From the cell containing the given text, extract its center point as [x, y] coordinate. 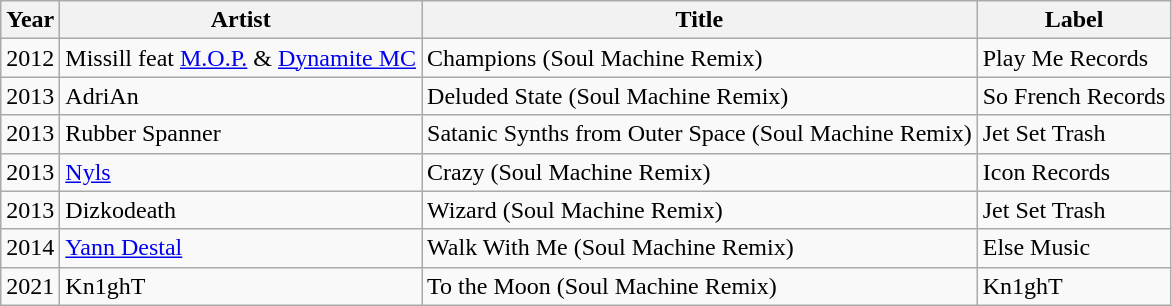
Champions (Soul Machine Remix) [700, 58]
2012 [30, 58]
Wizard (Soul Machine Remix) [700, 210]
Dizkodeath [241, 210]
Artist [241, 20]
Deluded State (Soul Machine Remix) [700, 96]
So French Records [1074, 96]
AdriAn [241, 96]
2014 [30, 248]
Label [1074, 20]
To the Moon (Soul Machine Remix) [700, 286]
Else Music [1074, 248]
Crazy (Soul Machine Remix) [700, 172]
Missill feat M.O.P. & Dynamite MC [241, 58]
2021 [30, 286]
Play Me Records [1074, 58]
Walk With Me (Soul Machine Remix) [700, 248]
Title [700, 20]
Yann Destal [241, 248]
Icon Records [1074, 172]
Year [30, 20]
Nyls [241, 172]
Satanic Synths from Outer Space (Soul Machine Remix) [700, 134]
Rubber Spanner [241, 134]
